Locate the cell with the specified text and output its (X, Y) center coordinate. 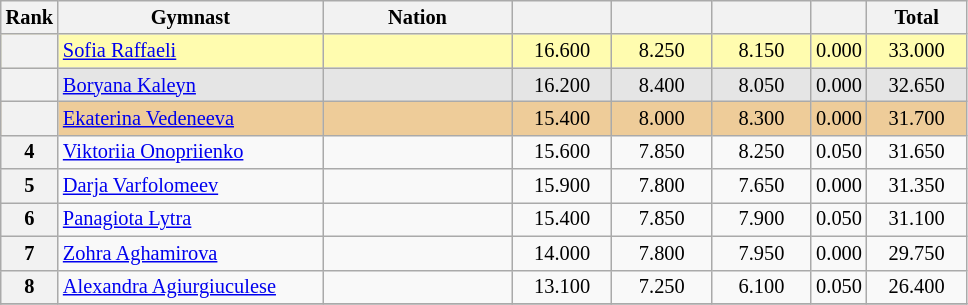
26.400 (917, 287)
7.900 (762, 219)
29.750 (917, 253)
7.250 (662, 287)
14.000 (562, 253)
7.650 (762, 186)
8.150 (762, 51)
7 (30, 253)
6 (30, 219)
Zohra Aghamirova (190, 253)
15.600 (562, 152)
Total (917, 17)
16.600 (562, 51)
16.200 (562, 85)
Alexandra Agiurgiuculese (190, 287)
Ekaterina Vedeneeva (190, 118)
4 (30, 152)
Panagiota Lytra (190, 219)
Darja Varfolomeev (190, 186)
Sofia Raffaeli (190, 51)
31.700 (917, 118)
5 (30, 186)
8.000 (662, 118)
Gymnast (190, 17)
13.100 (562, 287)
7.950 (762, 253)
Boryana Kaleyn (190, 85)
8.300 (762, 118)
31.350 (917, 186)
Viktoriia Onopriienko (190, 152)
32.650 (917, 85)
Nation (418, 17)
8.400 (662, 85)
8 (30, 287)
33.000 (917, 51)
31.100 (917, 219)
6.100 (762, 287)
8.050 (762, 85)
Rank (30, 17)
15.900 (562, 186)
31.650 (917, 152)
